Detect which cell encompasses the target text, then output its [x, y] center coordinate. 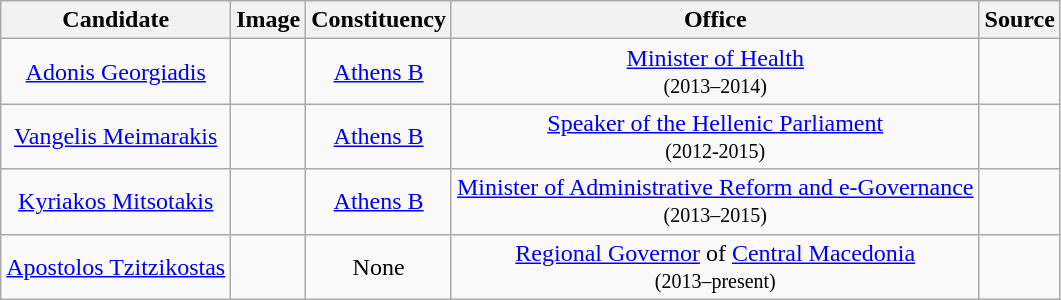
Source [1020, 20]
Minister of Health(2013–2014) [715, 72]
Apostolos Tzitzikostas [116, 266]
Constituency [379, 20]
Adonis Georgiadis [116, 72]
None [379, 266]
Image [268, 20]
Kyriakos Mitsotakis [116, 202]
Vangelis Meimarakis [116, 136]
Candidate [116, 20]
Office [715, 20]
Minister of Administrative Reform and e-Governance(2013–2015) [715, 202]
Speaker of the Hellenic Parliament(2012-2015) [715, 136]
Regional Governor of Central Macedonia(2013–present) [715, 266]
